Return [X, Y] of the center of cell containing provided text 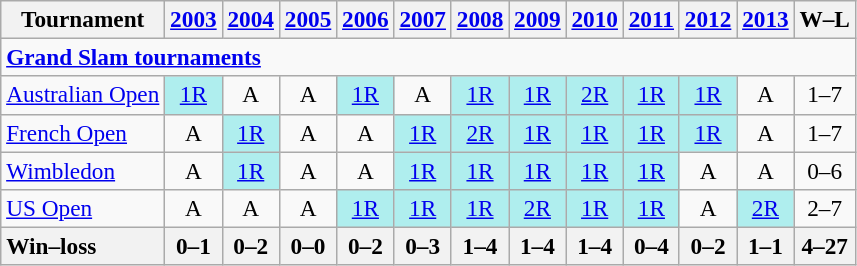
US Open [83, 208]
French Open [83, 133]
2010 [594, 19]
0–3 [422, 246]
Grand Slam tournaments [428, 57]
1–1 [766, 246]
2009 [538, 19]
2005 [308, 19]
0–0 [308, 246]
2007 [422, 19]
W–L [824, 19]
2011 [651, 19]
2006 [366, 19]
2013 [766, 19]
0–6 [824, 170]
2008 [480, 19]
2–7 [824, 208]
0–1 [194, 246]
2004 [250, 19]
Australian Open [83, 95]
Win–loss [83, 246]
Tournament [83, 19]
2003 [194, 19]
2012 [708, 19]
Wimbledon [83, 170]
4–27 [824, 246]
0–4 [651, 246]
